Find where the given text appears and provide that cell's center as (x, y) coordinate. 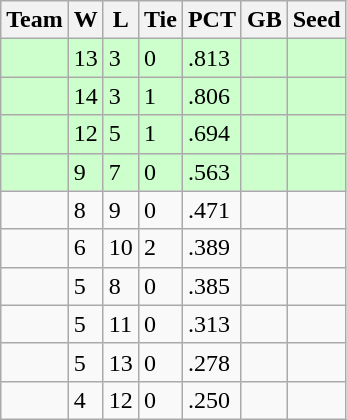
.385 (212, 286)
4 (86, 400)
.389 (212, 248)
Team (35, 20)
.813 (212, 58)
10 (120, 248)
L (120, 20)
.694 (212, 134)
.806 (212, 96)
W (86, 20)
11 (120, 324)
7 (120, 172)
.471 (212, 210)
Seed (316, 20)
Tie (160, 20)
PCT (212, 20)
.250 (212, 400)
.278 (212, 362)
14 (86, 96)
.313 (212, 324)
6 (86, 248)
2 (160, 248)
GB (264, 20)
.563 (212, 172)
